Find where the given text appears and provide that cell's center as [x, y] coordinate. 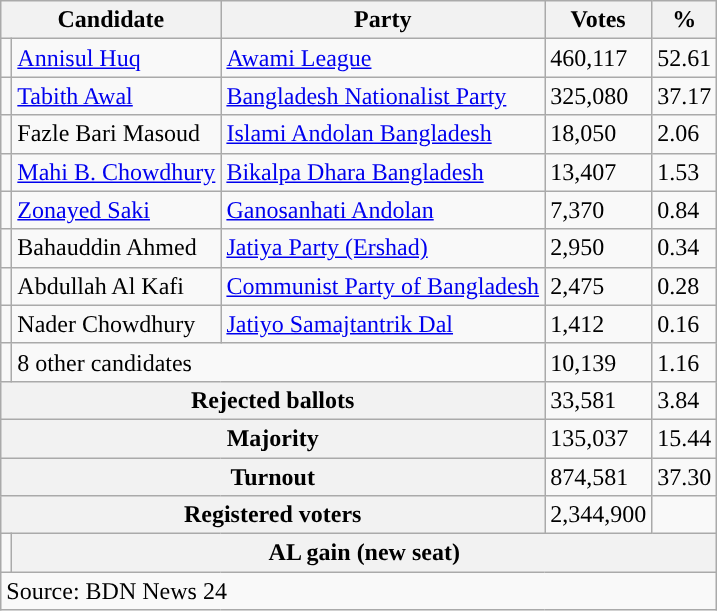
Nader Chowdhury [116, 324]
Awami League [383, 58]
2,950 [598, 248]
Communist Party of Bangladesh [383, 286]
Majority [273, 438]
Jatiyo Samajtantrik Dal [383, 324]
15.44 [684, 438]
33,581 [598, 400]
37.30 [684, 477]
Fazle Bari Masoud [116, 134]
Islami Andolan Bangladesh [383, 134]
Registered voters [273, 515]
13,407 [598, 172]
% [684, 20]
7,370 [598, 210]
52.61 [684, 58]
Candidate [111, 20]
Bangladesh Nationalist Party [383, 96]
Rejected ballots [273, 400]
1.53 [684, 172]
135,037 [598, 438]
Ganosanhati Andolan [383, 210]
460,117 [598, 58]
0.28 [684, 286]
Annisul Huq [116, 58]
0.34 [684, 248]
Votes [598, 20]
874,581 [598, 477]
37.17 [684, 96]
Zonayed Saki [116, 210]
Party [383, 20]
Bahauddin Ahmed [116, 248]
Tabith Awal [116, 96]
18,050 [598, 134]
3.84 [684, 400]
325,080 [598, 96]
Turnout [273, 477]
10,139 [598, 362]
0.16 [684, 324]
Bikalpa Dhara Bangladesh [383, 172]
Jatiya Party (Ershad) [383, 248]
Source: BDN News 24 [359, 591]
2,344,900 [598, 515]
0.84 [684, 210]
AL gain (new seat) [364, 553]
1,412 [598, 324]
Mahi B. Chowdhury [116, 172]
2.06 [684, 134]
8 other candidates [278, 362]
2,475 [598, 286]
Abdullah Al Kafi [116, 286]
1.16 [684, 362]
